Return (x, y) of the center of cell containing provided text 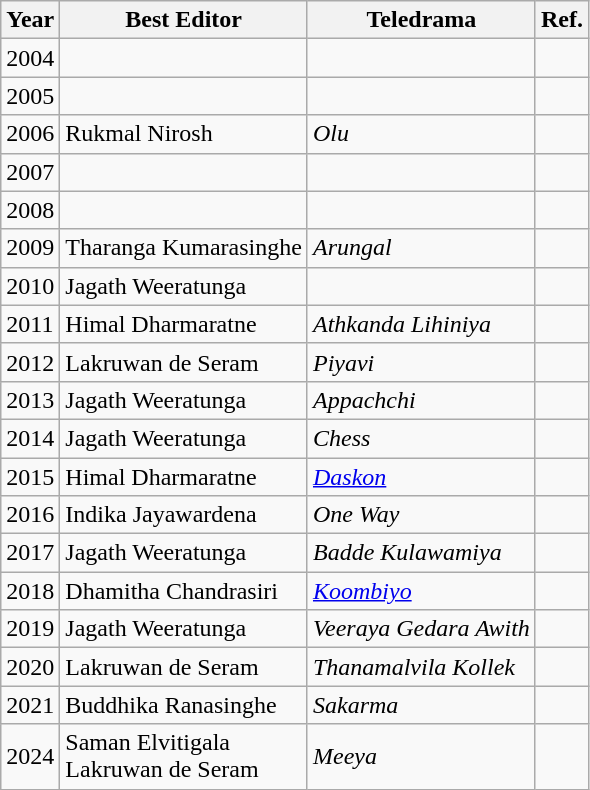
Meeya (421, 756)
2006 (30, 134)
Thanamalvila Kollek (421, 667)
Veeraya Gedara Awith (421, 629)
2020 (30, 667)
2009 (30, 248)
2021 (30, 705)
2013 (30, 400)
2014 (30, 438)
2017 (30, 553)
Olu (421, 134)
2015 (30, 477)
2019 (30, 629)
Year (30, 20)
Buddhika Ranasinghe (184, 705)
2011 (30, 324)
Badde Kulawamiya (421, 553)
One Way (421, 515)
Arungal (421, 248)
Rukmal Nirosh (184, 134)
2016 (30, 515)
2008 (30, 210)
2012 (30, 362)
2004 (30, 58)
2005 (30, 96)
Best Editor (184, 20)
Appachchi (421, 400)
Tharanga Kumarasinghe (184, 248)
Koombiyo (421, 591)
Piyavi (421, 362)
2007 (30, 172)
2024 (30, 756)
Daskon (421, 477)
Sakarma (421, 705)
2010 (30, 286)
Chess (421, 438)
Indika Jayawardena (184, 515)
2018 (30, 591)
Ref. (562, 20)
Saman ElvitigalaLakruwan de Seram (184, 756)
Dhamitha Chandrasiri (184, 591)
Teledrama (421, 20)
Athkanda Lihiniya (421, 324)
